Identify which cell holds the provided text, then report its (x, y) central coordinate. 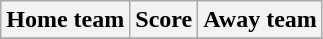
Home team (66, 20)
Away team (260, 20)
Score (164, 20)
